Pinpoint the cell where the given text exists, returning its (X, Y) midpoint coordinate. 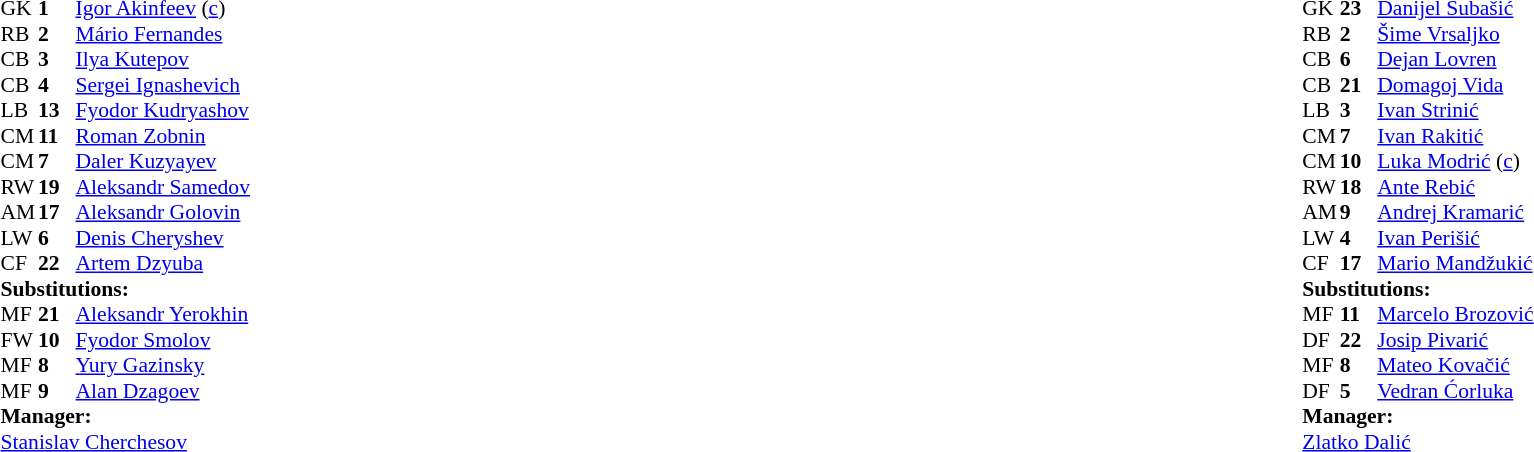
FW (19, 340)
Mário Fernandes (163, 34)
Sergei Ignashevich (163, 85)
Dejan Lovren (1455, 59)
Daler Kuzyayev (163, 161)
5 (1359, 391)
Aleksandr Samedov (163, 187)
Andrej Kramarić (1455, 213)
Vedran Ćorluka (1455, 391)
18 (1359, 187)
Ivan Perišić (1455, 238)
Aleksandr Golovin (163, 213)
Luka Modrić (c) (1455, 161)
Artem Dzyuba (163, 263)
Ante Rebić (1455, 187)
Alan Dzagoev (163, 391)
Roman Zobnin (163, 136)
Ilya Kutepov (163, 59)
Yury Gazinsky (163, 365)
19 (57, 187)
Ivan Rakitić (1455, 136)
Domagoj Vida (1455, 85)
Aleksandr Yerokhin (163, 315)
Mario Mandžukić (1455, 263)
Marcelo Brozović (1455, 315)
Denis Cheryshev (163, 238)
Ivan Strinić (1455, 111)
Mateo Kovačić (1455, 365)
Josip Pivarić (1455, 340)
Fyodor Kudryashov (163, 111)
Šime Vrsaljko (1455, 34)
13 (57, 111)
Fyodor Smolov (163, 340)
